From the cell containing the given text, extract its center point as (x, y) coordinate. 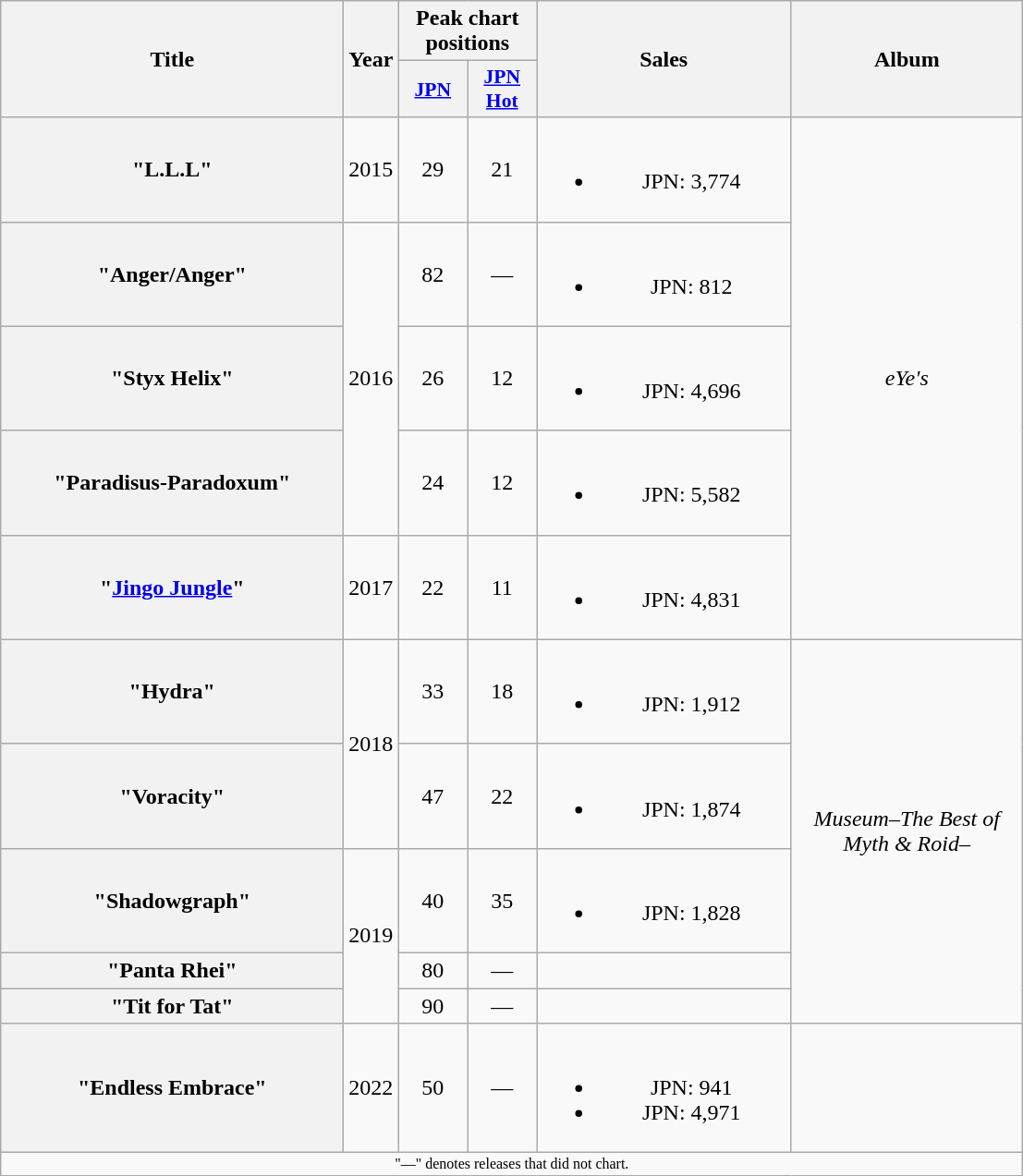
"Jingo Jungle" (172, 588)
"Paradisus-Paradoxum" (172, 482)
2015 (371, 170)
40 (432, 900)
47 (432, 796)
21 (503, 170)
18 (503, 691)
JPN: 812 (664, 273)
2018 (371, 744)
JPN: 5,582 (664, 482)
Peak chartpositions (468, 31)
eYe's (907, 379)
"Tit for Tat" (172, 1006)
"—" denotes releases that did not chart. (512, 1164)
2017 (371, 588)
"Anger/Anger" (172, 273)
"Endless Embrace" (172, 1088)
26 (432, 379)
Title (172, 59)
"Voracity" (172, 796)
Album (907, 59)
2019 (371, 935)
29 (432, 170)
JPN: 4,696 (664, 379)
"L.L.L" (172, 170)
JPN: 1,828 (664, 900)
JPN: 1,912 (664, 691)
"Styx Helix" (172, 379)
11 (503, 588)
82 (432, 273)
JPN: 4,831 (664, 588)
24 (432, 482)
33 (432, 691)
2016 (371, 379)
2022 (371, 1088)
80 (432, 970)
JPN (432, 89)
"Panta Rhei" (172, 970)
90 (432, 1006)
50 (432, 1088)
JPN: 1,874 (664, 796)
Museum–The Best of Myth & Roid– (907, 831)
JPN: 3,774 (664, 170)
JPN: 941 JPN: 4,971 (664, 1088)
35 (503, 900)
JPNHot (503, 89)
Sales (664, 59)
Year (371, 59)
"Hydra" (172, 691)
"Shadowgraph" (172, 900)
